Capture the cell that displays the provided text and extract its [X, Y] central coordinate. 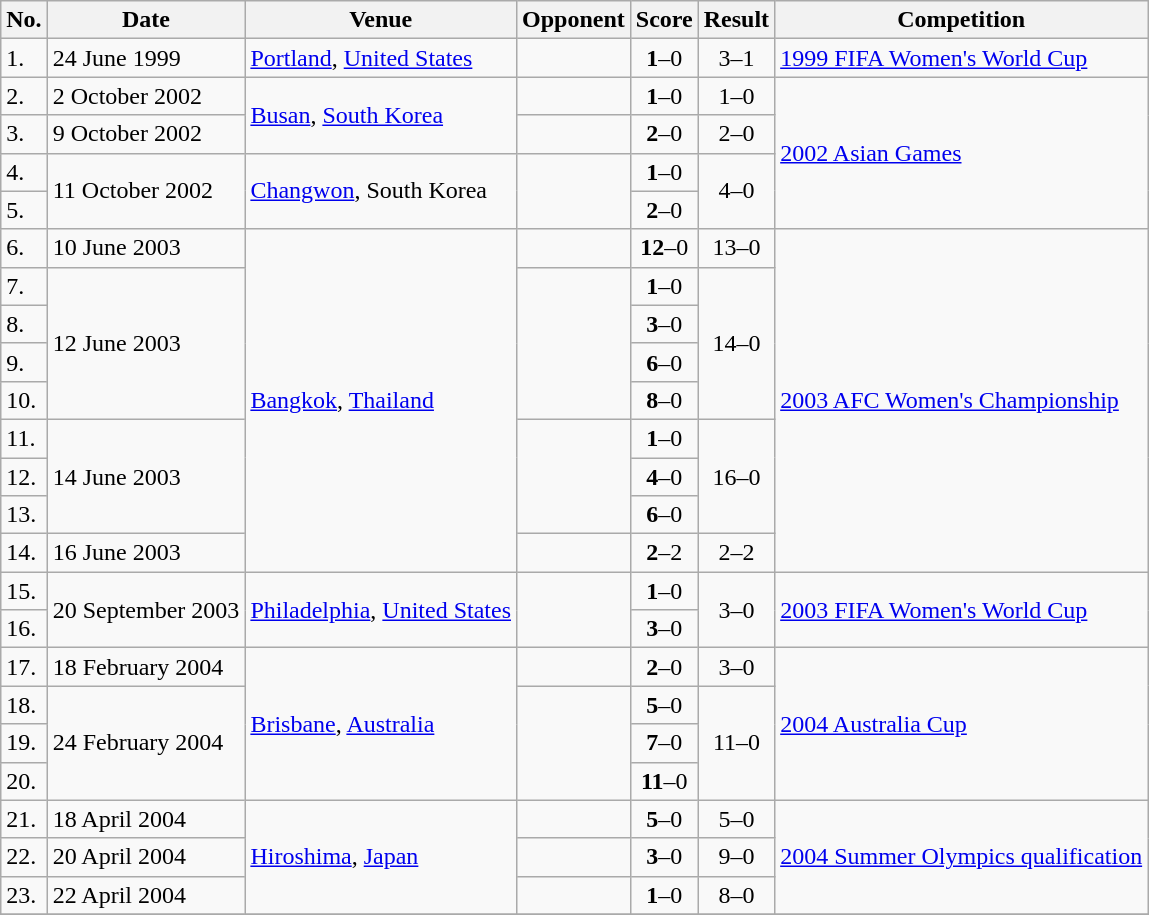
Date [146, 20]
7. [24, 286]
24 June 1999 [146, 58]
22 April 2004 [146, 895]
15. [24, 591]
22. [24, 857]
Changwon, South Korea [381, 191]
19. [24, 743]
12–0 [664, 248]
10. [24, 400]
9. [24, 362]
12 June 2003 [146, 343]
20. [24, 781]
16 June 2003 [146, 553]
8. [24, 324]
6. [24, 248]
Competition [962, 20]
3. [24, 134]
Result [736, 20]
3–1 [736, 58]
2003 AFC Women's Championship [962, 400]
2004 Summer Olympics qualification [962, 857]
20 April 2004 [146, 857]
2002 Asian Games [962, 153]
1999 FIFA Women's World Cup [962, 58]
Bangkok, Thailand [381, 400]
Opponent [574, 20]
11. [24, 438]
Score [664, 20]
2 October 2002 [146, 96]
18. [24, 705]
Venue [381, 20]
16. [24, 629]
2. [24, 96]
1. [24, 58]
16–0 [736, 476]
14–0 [736, 343]
9 October 2002 [146, 134]
13. [24, 515]
11 October 2002 [146, 191]
18 February 2004 [146, 667]
Philadelphia, United States [381, 610]
21. [24, 819]
Hiroshima, Japan [381, 857]
18 April 2004 [146, 819]
No. [24, 20]
9–0 [736, 857]
24 February 2004 [146, 743]
20 September 2003 [146, 610]
5. [24, 210]
14 June 2003 [146, 476]
Portland, United States [381, 58]
Busan, South Korea [381, 115]
13–0 [736, 248]
14. [24, 553]
10 June 2003 [146, 248]
17. [24, 667]
2004 Australia Cup [962, 724]
7–0 [664, 743]
23. [24, 895]
Brisbane, Australia [381, 724]
2003 FIFA Women's World Cup [962, 610]
4. [24, 172]
12. [24, 477]
